Pinpoint the cell where the given text exists, returning its [x, y] midpoint coordinate. 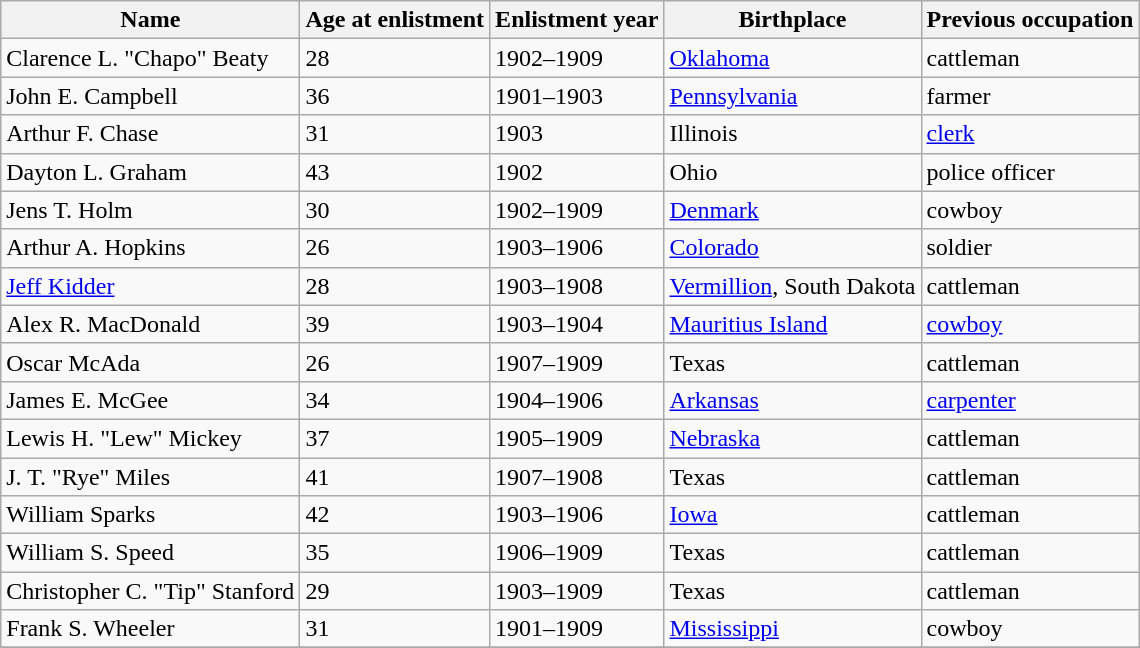
41 [395, 477]
37 [395, 438]
Alex R. MacDonald [150, 324]
Birthplace [792, 20]
Mauritius Island [792, 324]
John E. Campbell [150, 96]
1901–1903 [577, 96]
36 [395, 96]
Jeff Kidder [150, 286]
Arthur A. Hopkins [150, 248]
39 [395, 324]
1905–1909 [577, 438]
1903 [577, 134]
1903–1909 [577, 591]
Colorado [792, 248]
Nebraska [792, 438]
34 [395, 400]
Ohio [792, 172]
Previous occupation [1030, 20]
J. T. "Rye" Miles [150, 477]
Denmark [792, 210]
clerk [1030, 134]
1901–1909 [577, 629]
Pennsylvania [792, 96]
Dayton L. Graham [150, 172]
Frank S. Wheeler [150, 629]
Lewis H. "Lew" Mickey [150, 438]
35 [395, 553]
1906–1909 [577, 553]
Age at enlistment [395, 20]
William S. Speed [150, 553]
42 [395, 515]
carpenter [1030, 400]
Enlistment year [577, 20]
farmer [1030, 96]
Illinois [792, 134]
1903–1908 [577, 286]
Oscar McAda [150, 362]
soldier [1030, 248]
1903–1904 [577, 324]
1904–1906 [577, 400]
James E. McGee [150, 400]
Arthur F. Chase [150, 134]
29 [395, 591]
Oklahoma [792, 58]
Iowa [792, 515]
1907–1908 [577, 477]
43 [395, 172]
Clarence L. "Chapo" Beaty [150, 58]
Mississippi [792, 629]
1907–1909 [577, 362]
police officer [1030, 172]
Jens T. Holm [150, 210]
Vermillion, South Dakota [792, 286]
William Sparks [150, 515]
1902 [577, 172]
30 [395, 210]
Christopher C. "Tip" Stanford [150, 591]
Arkansas [792, 400]
Name [150, 20]
